Capture the cell that displays the provided text and extract its [x, y] central coordinate. 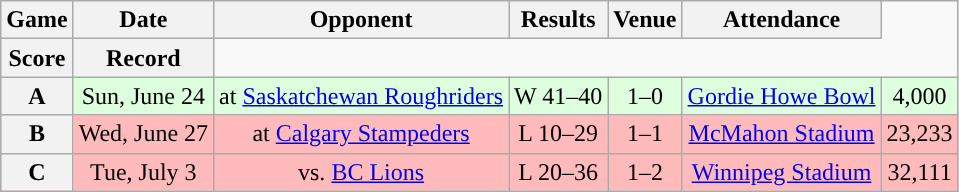
at Calgary Stampeders [362, 134]
Gordie Howe Bowl [782, 96]
B [37, 134]
Tue, July 3 [143, 172]
Wed, June 27 [143, 134]
Attendance [782, 20]
4,000 [920, 96]
McMahon Stadium [782, 134]
1–2 [645, 172]
Date [143, 20]
Results [558, 20]
A [37, 96]
vs. BC Lions [362, 172]
L 10–29 [558, 134]
1–0 [645, 96]
Sun, June 24 [143, 96]
L 20–36 [558, 172]
Winnipeg Stadium [782, 172]
Record [143, 58]
1–1 [645, 134]
W 41–40 [558, 96]
32,111 [920, 172]
Score [37, 58]
Venue [645, 20]
23,233 [920, 134]
Opponent [362, 20]
at Saskatchewan Roughriders [362, 96]
Game [37, 20]
C [37, 172]
